Search for the cell housing the specified text and yield its [x, y] center coordinate. 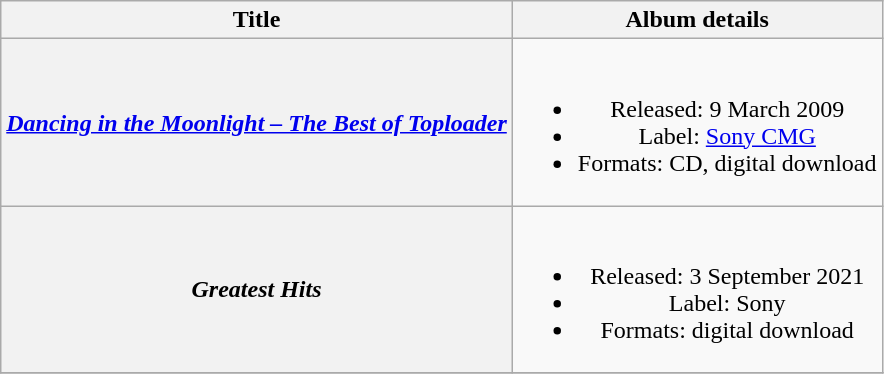
Title [257, 20]
Released: 3 September 2021Label: SonyFormats: digital download [697, 290]
Greatest Hits [257, 290]
Released: 9 March 2009Label: Sony CMGFormats: CD, digital download [697, 122]
Album details [697, 20]
Dancing in the Moonlight – The Best of Toploader [257, 122]
